Scan for the cell matching the given text and deliver its [x, y] coordinate at center. 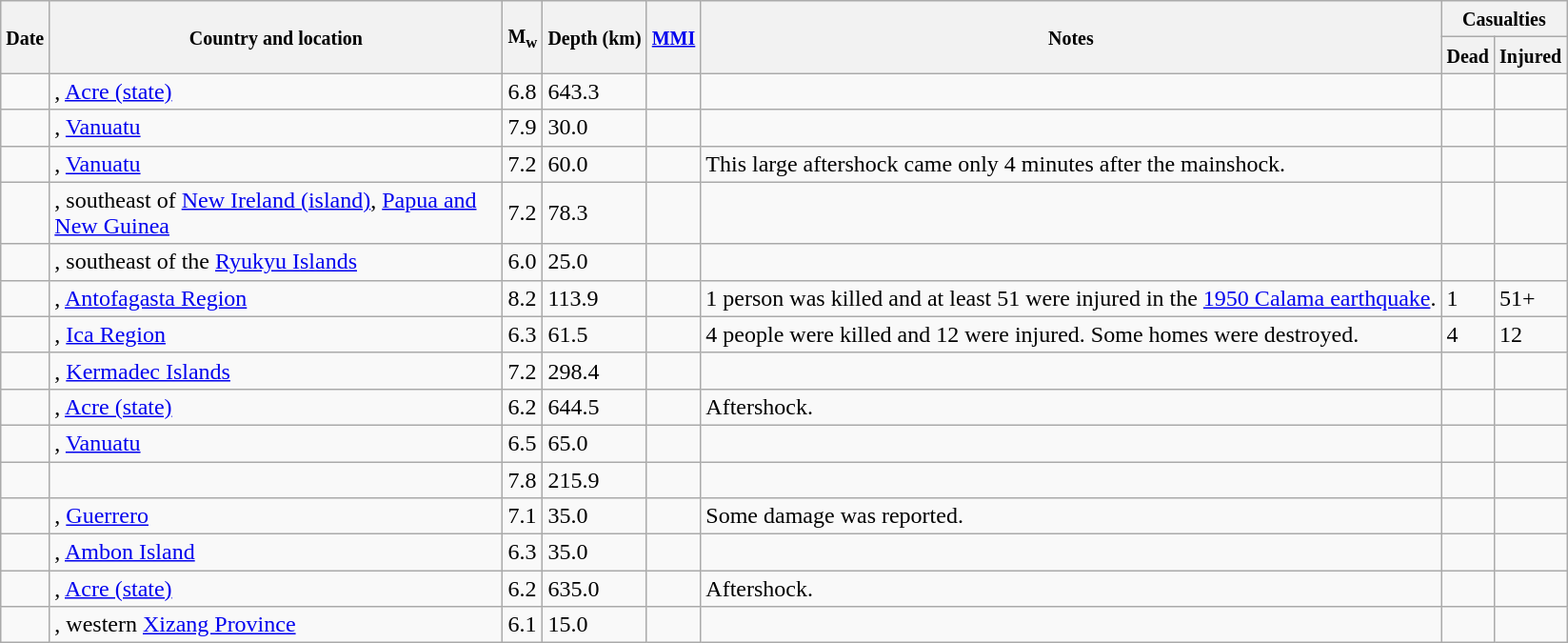
6.8 [523, 91]
, Antofagasta Region [276, 298]
MMI [674, 37]
Date [25, 37]
, Kermadec Islands [276, 371]
4 people were killed and 12 were injured. Some homes were destroyed. [1071, 334]
7.9 [523, 128]
298.4 [594, 371]
1 person was killed and at least 51 were injured in the 1950 Calama earthquake. [1071, 298]
25.0 [594, 262]
, southeast of the Ryukyu Islands [276, 262]
61.5 [594, 334]
6.1 [523, 625]
, Guerrero [276, 516]
215.9 [594, 479]
, Ica Region [276, 334]
30.0 [594, 128]
7.1 [523, 516]
1 [1468, 298]
, Ambon Island [276, 553]
644.5 [594, 407]
This large aftershock came only 4 minutes after the mainshock. [1071, 164]
4 [1468, 334]
Casualties [1504, 19]
Notes [1071, 37]
8.2 [523, 298]
Mw [523, 37]
6.0 [523, 262]
Country and location [276, 37]
113.9 [594, 298]
6.5 [523, 443]
Some damage was reported. [1071, 516]
15.0 [594, 625]
643.3 [594, 91]
, southeast of New Ireland (island), Papua and New Guinea [276, 213]
Injured [1530, 55]
60.0 [594, 164]
7.8 [523, 479]
12 [1530, 334]
Depth (km) [594, 37]
78.3 [594, 213]
635.0 [594, 589]
, western Xizang Province [276, 625]
Dead [1468, 55]
51+ [1530, 298]
65.0 [594, 443]
